Locate the cell with the specified text and output its (x, y) center coordinate. 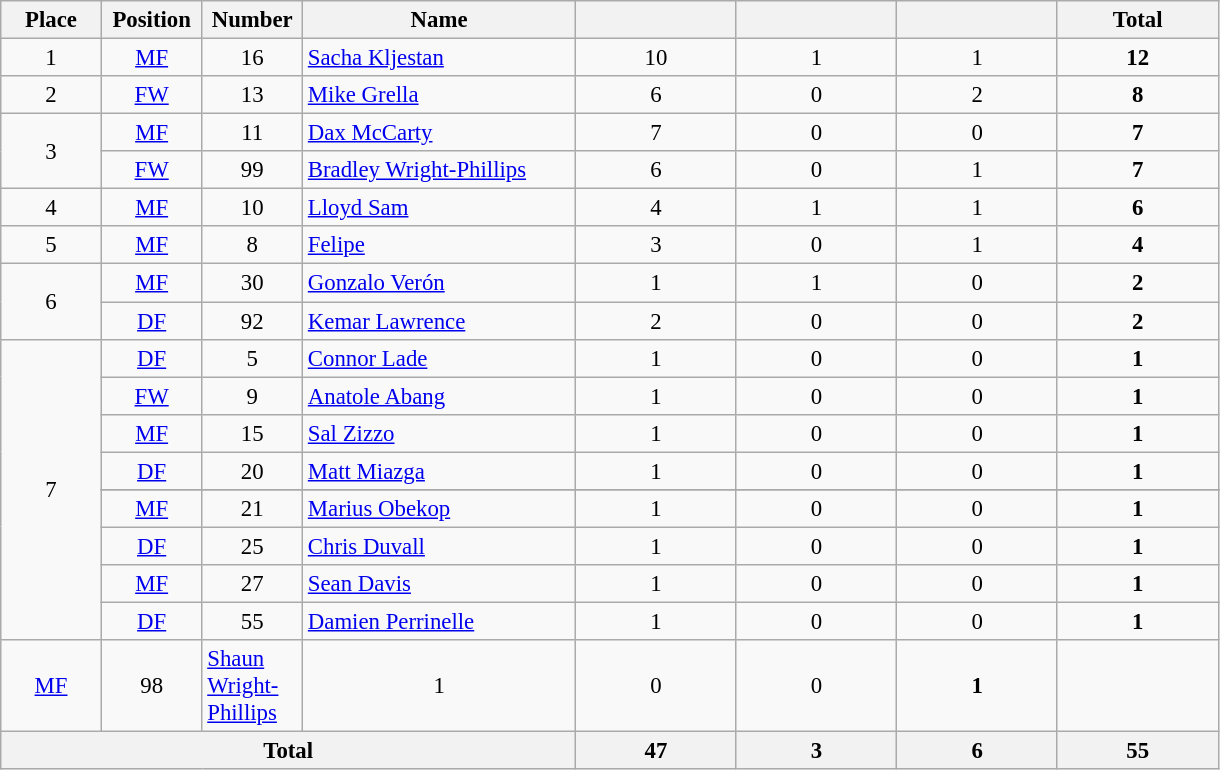
13 (252, 95)
Sacha Kljestan (440, 58)
30 (252, 283)
Marius Obekop (440, 509)
Shaun Wright-Phillips (252, 686)
Name (440, 20)
16 (252, 58)
9 (252, 396)
Felipe (440, 245)
20 (252, 471)
15 (252, 433)
21 (252, 509)
Place (52, 20)
98 (152, 686)
Position (152, 20)
Lloyd Sam (440, 208)
12 (1138, 58)
Sean Davis (440, 584)
Sal Zizzo (440, 433)
Dax McCarty (440, 133)
Bradley Wright-Phillips (440, 170)
92 (252, 321)
Anatole Abang (440, 396)
99 (252, 170)
47 (656, 751)
Chris Duvall (440, 546)
25 (252, 546)
Matt Miazga (440, 471)
Gonzalo Verón (440, 283)
Kemar Lawrence (440, 321)
Mike Grella (440, 95)
11 (252, 133)
Connor Lade (440, 358)
Damien Perrinelle (440, 621)
27 (252, 584)
Number (252, 20)
